Output the (x, y) coordinate of the center of the cell containing the given text.  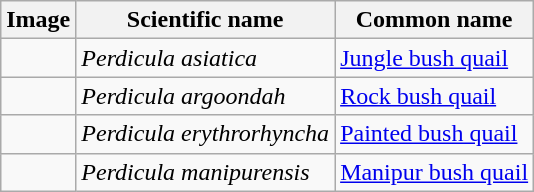
Painted bush quail (434, 134)
Perdicula manipurensis (206, 172)
Common name (434, 20)
Perdicula erythrorhyncha (206, 134)
Perdicula asiatica (206, 58)
Image (38, 20)
Perdicula argoondah (206, 96)
Manipur bush quail (434, 172)
Rock bush quail (434, 96)
Scientific name (206, 20)
Jungle bush quail (434, 58)
